Capture the cell that displays the provided text and extract its (X, Y) central coordinate. 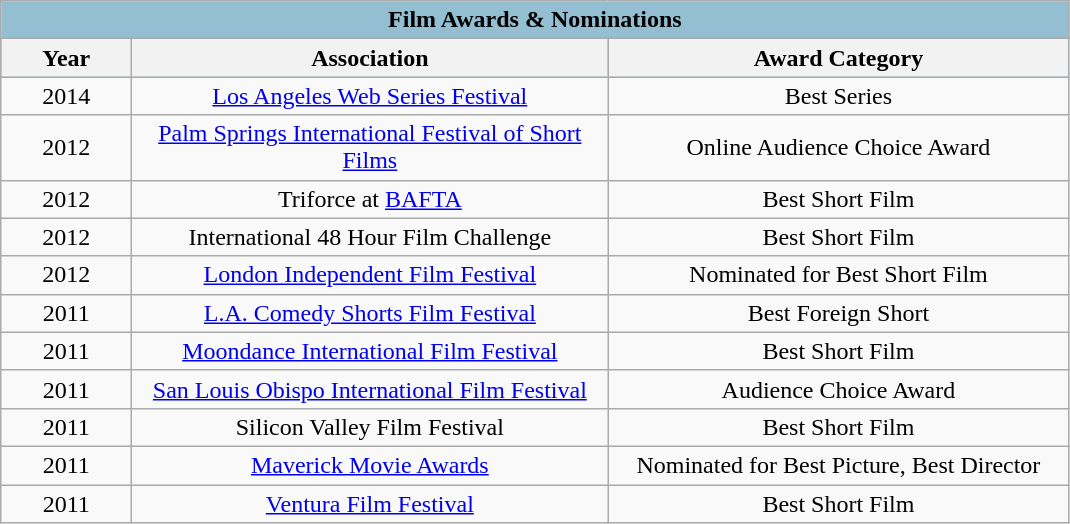
Association (370, 58)
Award Category (838, 58)
Best Series (838, 96)
International 48 Hour Film Challenge (370, 237)
Film Awards & Nominations (535, 20)
Triforce at BAFTA (370, 199)
Online Audience Choice Award (838, 148)
Silicon Valley Film Festival (370, 427)
Palm Springs International Festival of Short Films (370, 148)
London Independent Film Festival (370, 275)
Los Angeles Web Series Festival (370, 96)
Nominated for Best Short Film (838, 275)
San Louis Obispo International Film Festival (370, 389)
Ventura Film Festival (370, 503)
Nominated for Best Picture, Best Director (838, 465)
L.A. Comedy Shorts Film Festival (370, 313)
Moondance International Film Festival (370, 351)
Year (66, 58)
Maverick Movie Awards (370, 465)
Audience Choice Award (838, 389)
Best Foreign Short (838, 313)
2014 (66, 96)
